Identify which cell holds the provided text, then report its (x, y) central coordinate. 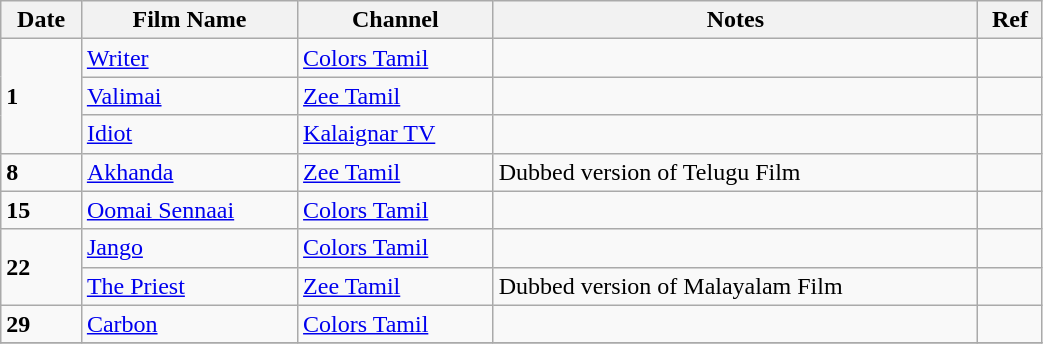
29 (42, 324)
Ref (1010, 20)
Kalaignar TV (396, 134)
Date (42, 20)
The Priest (189, 286)
Channel (396, 20)
8 (42, 172)
Dubbed version of Telugu Film (736, 172)
22 (42, 267)
Dubbed version of Malayalam Film (736, 286)
Film Name (189, 20)
Akhanda (189, 172)
15 (42, 210)
Carbon (189, 324)
Valimai (189, 96)
Writer (189, 58)
Notes (736, 20)
Jango (189, 248)
1 (42, 96)
Oomai Sennaai (189, 210)
Idiot (189, 134)
